Return (X, Y) of the center of cell containing provided text 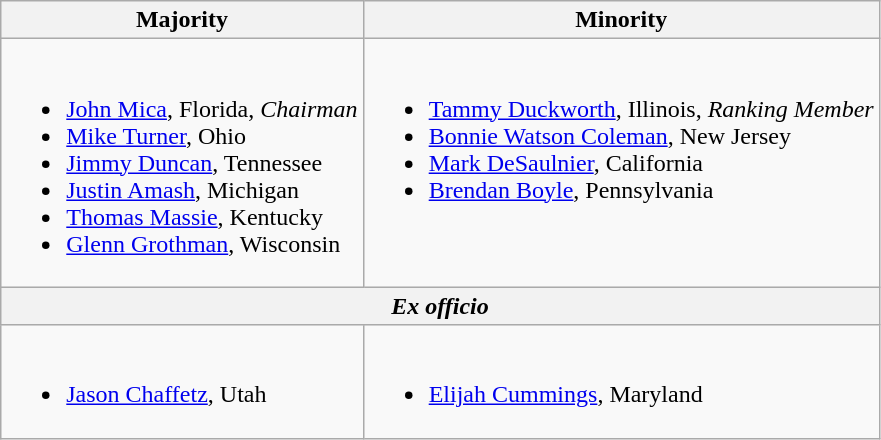
Majority (182, 20)
John Mica, Florida, ChairmanMike Turner, OhioJimmy Duncan, TennesseeJustin Amash, MichiganThomas Massie, KentuckyGlenn Grothman, Wisconsin (182, 163)
Jason Chaffetz, Utah (182, 382)
Elijah Cummings, Maryland (621, 382)
Tammy Duckworth, Illinois, Ranking MemberBonnie Watson Coleman, New JerseyMark DeSaulnier, CaliforniaBrendan Boyle, Pennsylvania (621, 163)
Minority (621, 20)
Ex officio (440, 306)
